Extract the [X, Y] coordinate from the center of the cell holding the provided text.  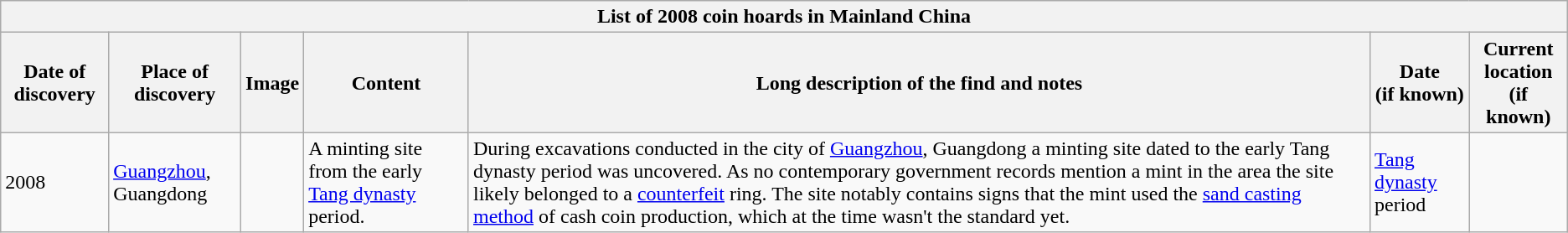
Long description of the find and notes [919, 82]
Date of discovery [55, 82]
Tang dynasty period [1419, 183]
2008 [55, 183]
Place of discovery [175, 82]
Current location(if known) [1518, 82]
Image [273, 82]
Content [387, 82]
A minting site from the early Tang dynasty period. [387, 183]
Date(if known) [1419, 82]
List of 2008 coin hoards in Mainland China [784, 17]
Guangzhou, Guangdong [175, 183]
